Find where the given text appears and provide that cell's center as [X, Y] coordinate. 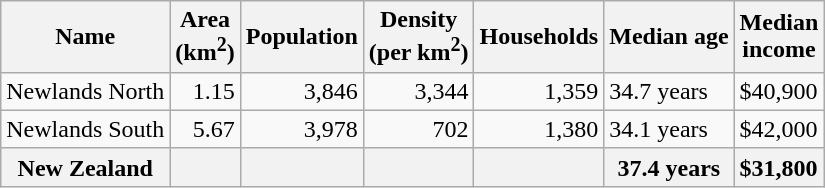
Medianincome [779, 37]
37.4 years [669, 167]
Name [86, 37]
3,846 [302, 91]
3,978 [302, 129]
Newlands South [86, 129]
Area(km2) [205, 37]
$31,800 [779, 167]
Households [539, 37]
5.67 [205, 129]
Population [302, 37]
1,359 [539, 91]
34.7 years [669, 91]
34.1 years [669, 129]
Newlands North [86, 91]
New Zealand [86, 167]
3,344 [418, 91]
1,380 [539, 129]
$40,900 [779, 91]
Density(per km2) [418, 37]
$42,000 [779, 129]
702 [418, 129]
1.15 [205, 91]
Median age [669, 37]
